Pinpoint the cell where the given text exists, returning its (X, Y) midpoint coordinate. 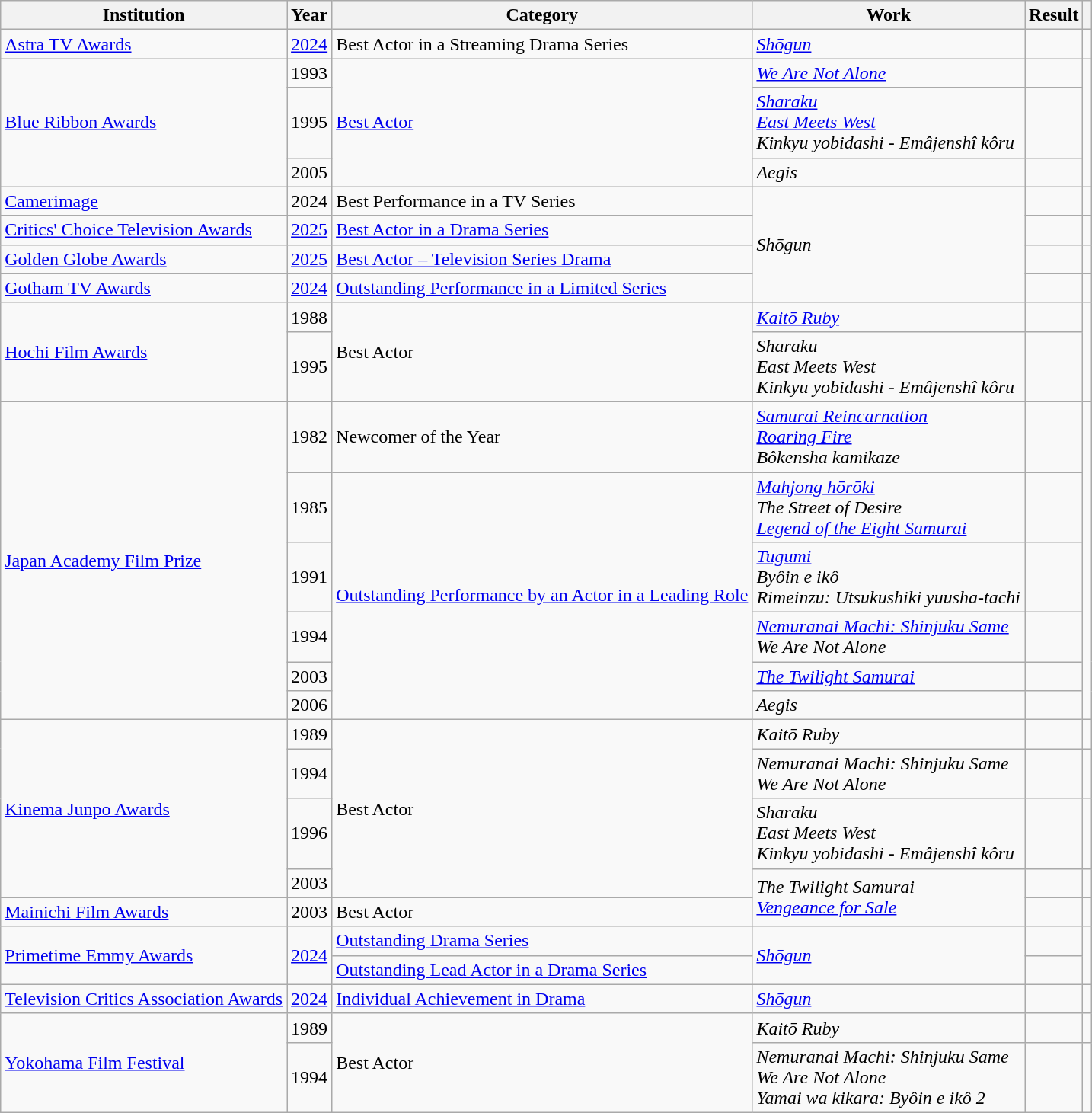
We Are Not Alone (889, 73)
Golden Globe Awards (144, 259)
The Twilight SamuraiVengeance for Sale (889, 897)
1991 (309, 577)
Category (542, 15)
Newcomer of the Year (542, 437)
1988 (309, 317)
Critics' Choice Television Awards (144, 230)
Samurai ReincarnationRoaring FireBôkensha kamikaze (889, 437)
Outstanding Lead Actor in a Drama Series (542, 970)
Kinema Junpo Awards (144, 809)
Result (1054, 15)
Best Actor – Television Series Drama (542, 259)
Astra TV Awards (144, 44)
Year (309, 15)
Hochi Film Awards (144, 352)
Japan Academy Film Prize (144, 561)
Individual Achievement in Drama (542, 999)
Camerimage (144, 201)
The Twilight Samurai (889, 676)
Work (889, 15)
Gotham TV Awards (144, 288)
1993 (309, 73)
Yokohama Film Festival (144, 1063)
Outstanding Performance by an Actor in a Leading Role (542, 596)
Mainichi Film Awards (144, 912)
Nemuranai Machi: Shinjuku SameWe Are Not AloneYamai wa kikara: Byôin e ikô 2 (889, 1077)
Mahjong hōrōkiThe Street of DesireLegend of the Eight Samurai (889, 507)
2005 (309, 172)
1985 (309, 507)
Best Actor in a Drama Series (542, 230)
Best Actor in a Streaming Drama Series (542, 44)
Best Performance in a TV Series (542, 201)
Primetime Emmy Awards (144, 955)
Television Critics Association Awards (144, 999)
Outstanding Performance in a Limited Series (542, 288)
1982 (309, 437)
Blue Ribbon Awards (144, 123)
2006 (309, 705)
1996 (309, 833)
Outstanding Drama Series (542, 941)
Institution (144, 15)
TugumiByôin e ikôRimeinzu: Utsukushiki yuusha-tachi (889, 577)
